Find where the given text appears and provide that cell's center as (x, y) coordinate. 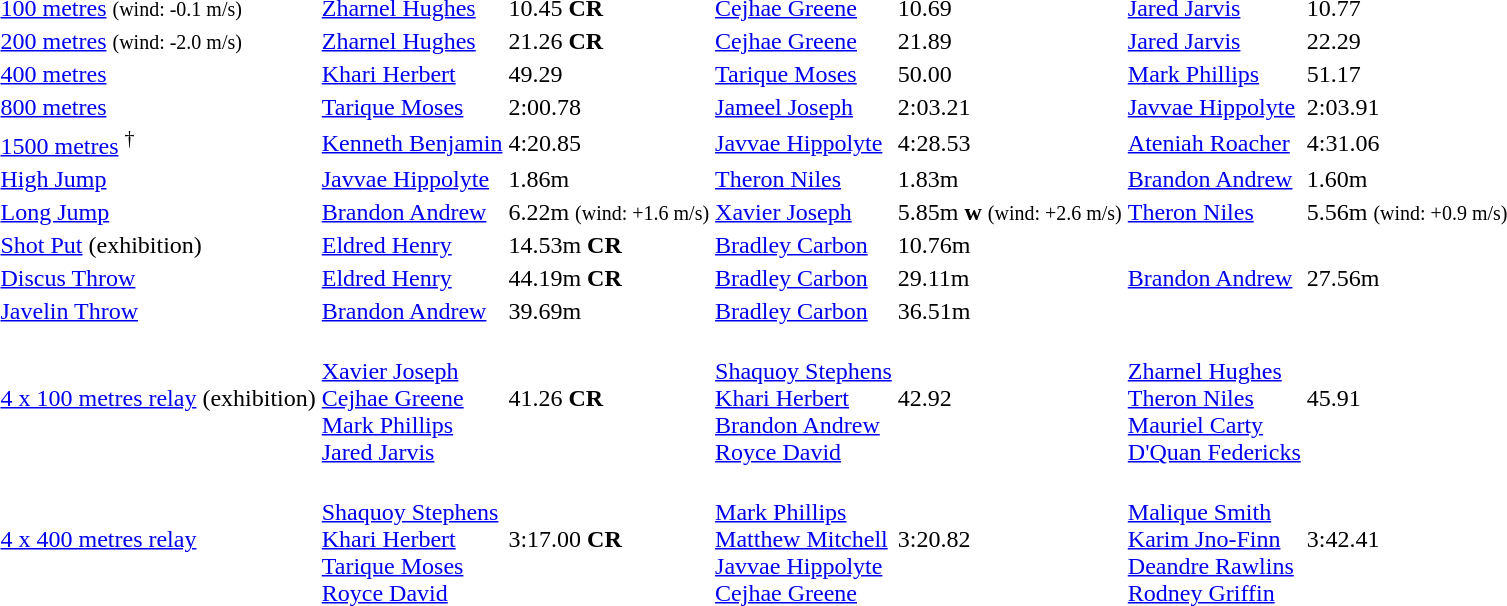
4:28.53 (1010, 143)
5.85m w (wind: +2.6 m/s) (1010, 212)
21.26 CR (609, 41)
1.86m (609, 179)
2:03.21 (1010, 107)
50.00 (1010, 74)
49.29 (609, 74)
Shaquoy StephensKhari HerbertBrandon AndrewRoyce David (804, 398)
42.92 (1010, 398)
Xavier Joseph (804, 212)
10.76m (1010, 245)
2:00.78 (609, 107)
1.83m (1010, 179)
41.26 CR (609, 398)
14.53m CR (609, 245)
6.22m (wind: +1.6 m/s) (609, 212)
Zharnel Hughes (412, 41)
Jared Jarvis (1214, 41)
Jameel Joseph (804, 107)
21.89 (1010, 41)
Xavier JosephCejhae GreeneMark PhillipsJared Jarvis (412, 398)
4:20.85 (609, 143)
Mark Phillips (1214, 74)
Khari Herbert (412, 74)
29.11m (1010, 278)
Zharnel HughesTheron NilesMauriel CartyD'Quan Federicks (1214, 398)
Ateniah Roacher (1214, 143)
Kenneth Benjamin (412, 143)
36.51m (1010, 311)
39.69m (609, 311)
44.19m CR (609, 278)
Cejhae Greene (804, 41)
